Identify which cell holds the provided text, then report its [X, Y] central coordinate. 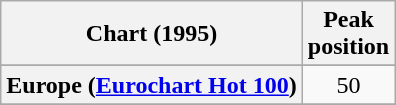
50 [348, 85]
Chart (1995) [152, 34]
Peakposition [348, 34]
Europe (Eurochart Hot 100) [152, 85]
